Return the (x, y) coordinate for the center point of the cell that contains the specified text.  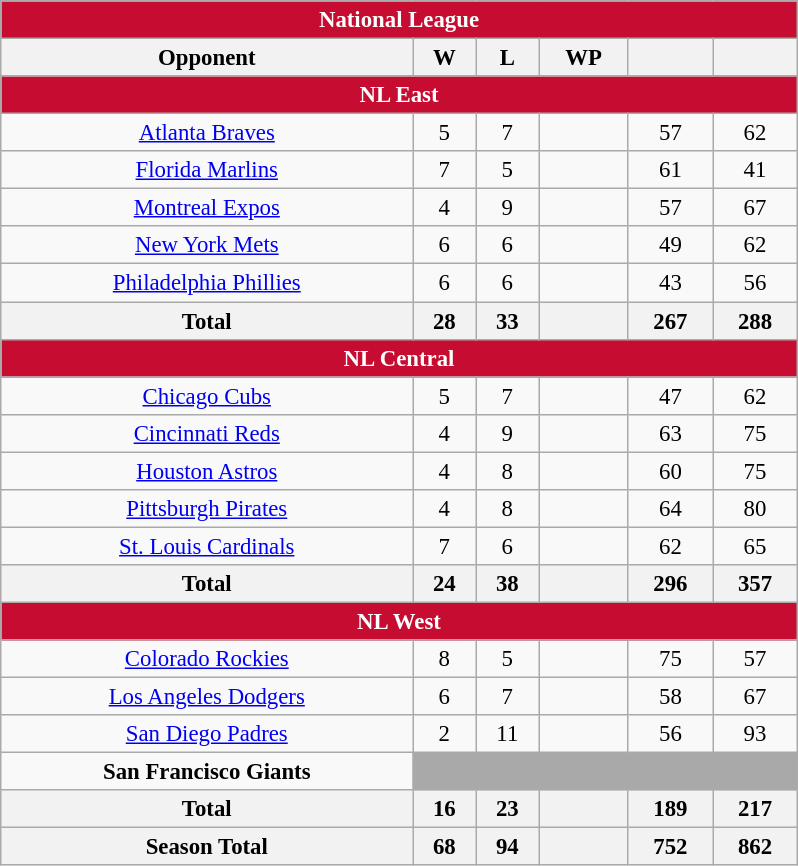
Cincinnati Reds (207, 433)
Atlanta Braves (207, 133)
41 (756, 170)
217 (756, 809)
38 (508, 584)
Houston Astros (207, 471)
61 (670, 170)
San Francisco Giants (207, 772)
Colorado Rockies (207, 659)
Opponent (207, 57)
L (508, 57)
28 (444, 321)
St. Louis Cardinals (207, 546)
National League (399, 20)
16 (444, 809)
752 (670, 847)
189 (670, 809)
New York Mets (207, 245)
11 (508, 734)
862 (756, 847)
80 (756, 508)
NL Central (399, 358)
94 (508, 847)
Season Total (207, 847)
60 (670, 471)
33 (508, 321)
288 (756, 321)
63 (670, 433)
Montreal Expos (207, 208)
San Diego Padres (207, 734)
68 (444, 847)
64 (670, 508)
23 (508, 809)
Los Angeles Dodgers (207, 696)
47 (670, 396)
296 (670, 584)
W (444, 57)
Chicago Cubs (207, 396)
65 (756, 546)
NL West (399, 621)
24 (444, 584)
2 (444, 734)
267 (670, 321)
58 (670, 696)
WP (584, 57)
Pittsburgh Pirates (207, 508)
93 (756, 734)
NL East (399, 95)
Florida Marlins (207, 170)
357 (756, 584)
Philadelphia Phillies (207, 283)
49 (670, 245)
43 (670, 283)
